Scan for the cell matching the given text and deliver its [x, y] coordinate at center. 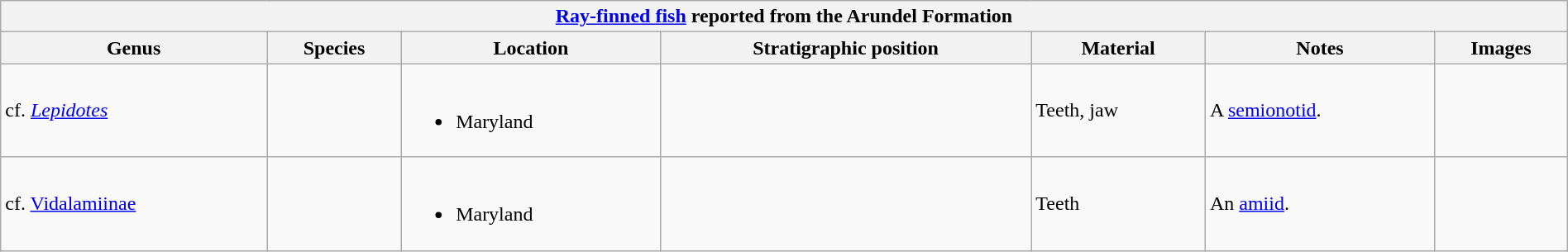
Notes [1320, 48]
Images [1502, 48]
Location [531, 48]
An amiid. [1320, 203]
cf. Vidalamiinae [134, 203]
Species [334, 48]
Material [1118, 48]
Teeth, jaw [1118, 111]
A semionotid. [1320, 111]
Stratigraphic position [845, 48]
cf. Lepidotes [134, 111]
Genus [134, 48]
Ray-finned fish reported from the Arundel Formation [784, 17]
Teeth [1118, 203]
